Identify which cell holds the provided text, then report its (X, Y) central coordinate. 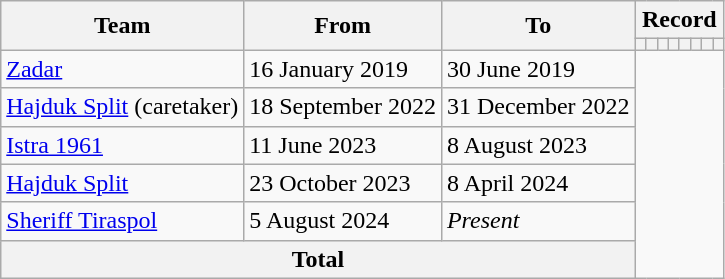
5 August 2024 (343, 221)
To (538, 26)
From (343, 26)
Present (538, 221)
8 April 2024 (538, 183)
Team (122, 26)
8 August 2023 (538, 145)
Zadar (122, 69)
Record (679, 20)
18 September 2022 (343, 107)
16 January 2019 (343, 69)
Hajduk Split (caretaker) (122, 107)
23 October 2023 (343, 183)
31 December 2022 (538, 107)
Istra 1961 (122, 145)
Total (318, 259)
11 June 2023 (343, 145)
30 June 2019 (538, 69)
Sheriff Tiraspol (122, 221)
Hajduk Split (122, 183)
